Find where the given text appears and provide that cell's center as (X, Y) coordinate. 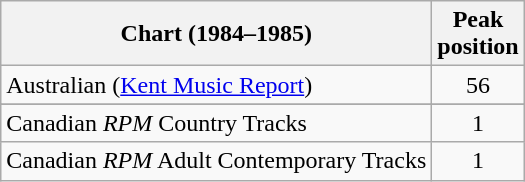
Canadian RPM Country Tracks (216, 123)
Peakposition (478, 34)
56 (478, 85)
Chart (1984–1985) (216, 34)
Australian (Kent Music Report) (216, 85)
Canadian RPM Adult Contemporary Tracks (216, 161)
